Pinpoint the cell where the given text exists, returning its (X, Y) midpoint coordinate. 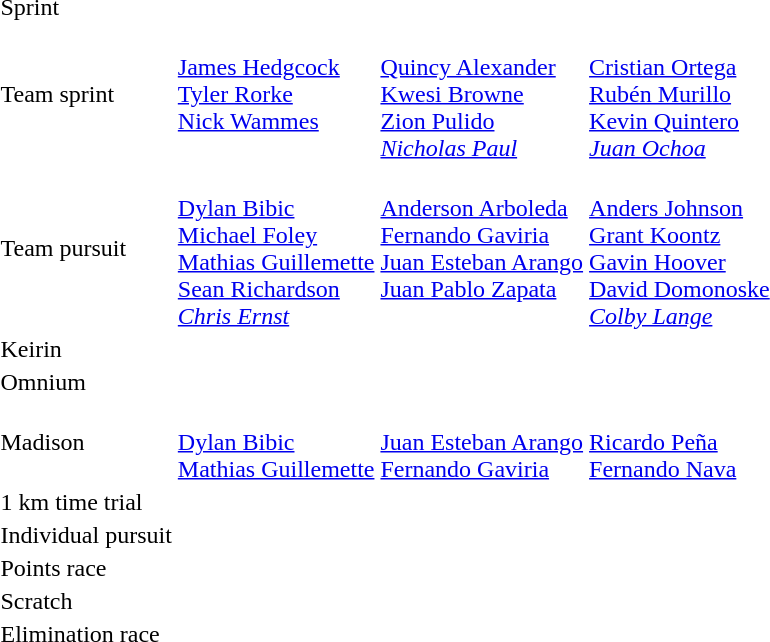
Quincy AlexanderKwesi BrowneZion PulidoNicholas Paul (482, 94)
Dylan BibicMathias Guillemette (276, 442)
Juan Esteban ArangoFernando Gaviria (482, 442)
James HedgcockTyler RorkeNick Wammes (276, 94)
Anderson ArboledaFernando GaviriaJuan Esteban ArangoJuan Pablo Zapata (482, 248)
Dylan BibicMichael FoleyMathias GuillemetteSean RichardsonChris Ernst (276, 248)
